Return (X, Y) of the center of cell containing provided text 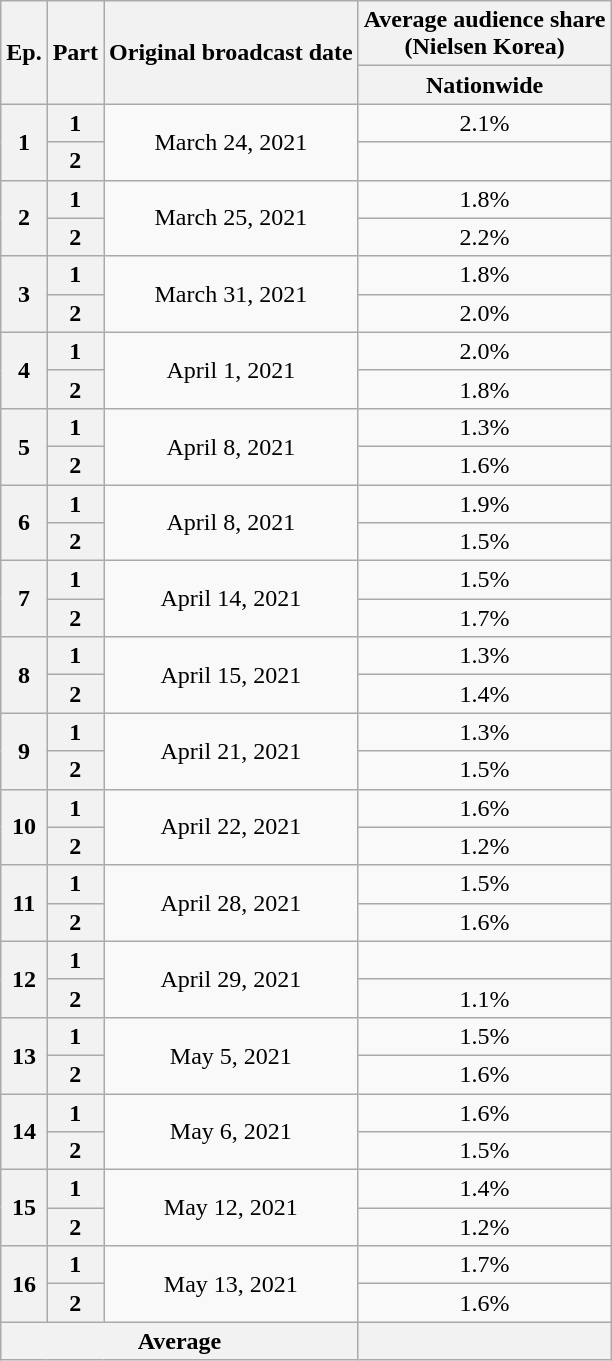
May 6, 2021 (232, 1132)
April 15, 2021 (232, 675)
March 31, 2021 (232, 294)
Original broadcast date (232, 52)
9 (24, 751)
10 (24, 827)
March 24, 2021 (232, 142)
12 (24, 979)
2.1% (484, 123)
May 12, 2021 (232, 1208)
3 (24, 294)
March 25, 2021 (232, 218)
1.1% (484, 998)
2.2% (484, 237)
16 (24, 1284)
April 14, 2021 (232, 599)
13 (24, 1055)
Ep. (24, 52)
1.9% (484, 503)
April 1, 2021 (232, 370)
May 5, 2021 (232, 1055)
April 29, 2021 (232, 979)
Part (75, 52)
4 (24, 370)
April 28, 2021 (232, 903)
Nationwide (484, 85)
April 21, 2021 (232, 751)
April 22, 2021 (232, 827)
5 (24, 446)
11 (24, 903)
6 (24, 522)
14 (24, 1132)
May 13, 2021 (232, 1284)
7 (24, 599)
15 (24, 1208)
8 (24, 675)
Average audience share(Nielsen Korea) (484, 34)
Average (180, 1341)
